Provide the [X, Y] coordinate of the cell's center where the given text is located.  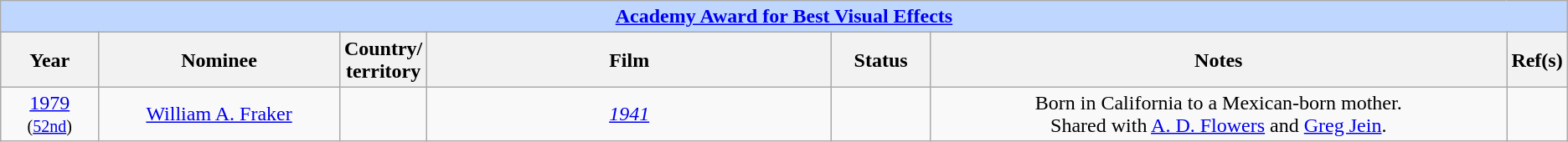
William A. Fraker [219, 114]
Academy Award for Best Visual Effects [784, 17]
Born in California to a Mexican-born mother.Shared with A. D. Flowers and Greg Jein. [1219, 114]
Notes [1219, 60]
Status [881, 60]
Country/territory [383, 60]
Ref(s) [1537, 60]
Nominee [219, 60]
Film [630, 60]
1941 [630, 114]
1979(52nd) [50, 114]
Year [50, 60]
